Return [X, Y] of the center of cell containing provided text 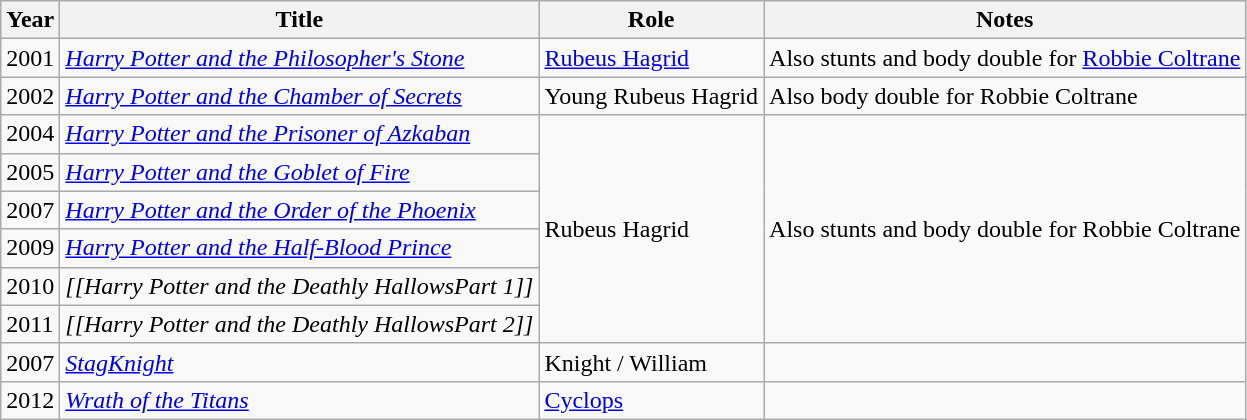
Cyclops [652, 400]
[[Harry Potter and the Deathly HallowsPart 2]] [300, 324]
2004 [30, 134]
Harry Potter and the Goblet of Fire [300, 172]
Harry Potter and the Chamber of Secrets [300, 96]
Harry Potter and the Half-Blood Prince [300, 248]
Year [30, 20]
2002 [30, 96]
Title [300, 20]
Knight / William [652, 362]
Harry Potter and the Order of the Phoenix [300, 210]
Harry Potter and the Prisoner of Azkaban [300, 134]
2012 [30, 400]
[[Harry Potter and the Deathly HallowsPart 1]] [300, 286]
Also body double for Robbie Coltrane [1005, 96]
Young Rubeus Hagrid [652, 96]
2001 [30, 58]
2009 [30, 248]
Wrath of the Titans [300, 400]
2011 [30, 324]
StagKnight [300, 362]
2010 [30, 286]
Notes [1005, 20]
Role [652, 20]
Harry Potter and the Philosopher's Stone [300, 58]
2005 [30, 172]
